Search for the cell housing the specified text and yield its [x, y] center coordinate. 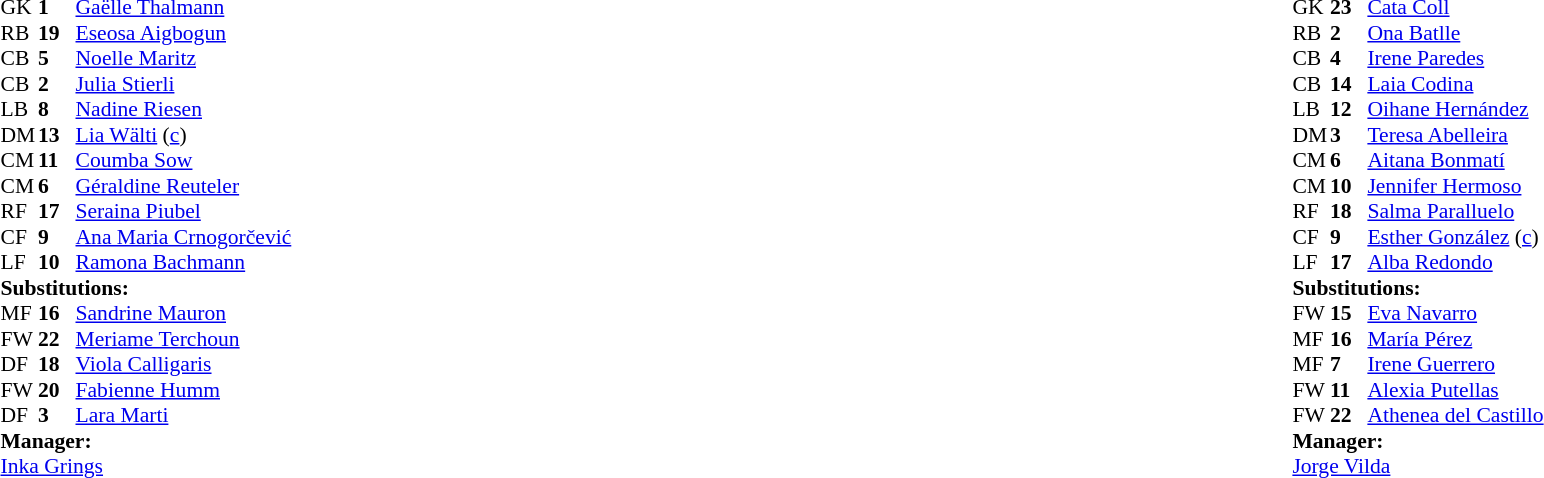
Jennifer Hermoso [1455, 186]
María Pérez [1455, 339]
14 [1349, 84]
Lara Marti [184, 415]
Oihane Hernández [1455, 109]
Viola Calligaris [184, 365]
Géraldine Reuteler [184, 186]
Ona Batlle [1455, 33]
8 [57, 109]
Seraina Piubel [184, 211]
Aitana Bonmatí [1455, 161]
Irene Paredes [1455, 59]
Teresa Abelleira [1455, 135]
Esther González (c) [1455, 237]
4 [1349, 59]
Eva Navarro [1455, 313]
Eseosa Aigbogun [184, 33]
Coumba Sow [184, 161]
20 [57, 390]
Fabienne Humm [184, 390]
Salma Paralluelo [1455, 211]
Alba Redondo [1455, 263]
Irene Guerrero [1455, 365]
Noelle Maritz [184, 59]
13 [57, 135]
Julia Stierli [184, 84]
Sandrine Mauron [184, 313]
7 [1349, 365]
15 [1349, 313]
Nadine Riesen [184, 109]
Alexia Putellas [1455, 390]
12 [1349, 109]
Meriame Terchoun [184, 339]
Laia Codina [1455, 84]
Ramona Bachmann [184, 263]
5 [57, 59]
Lia Wälti (c) [184, 135]
Ana Maria Crnogorčević [184, 237]
19 [57, 33]
Athenea del Castillo [1455, 415]
